Extract the [x, y] coordinate from the center of the cell holding the provided text.  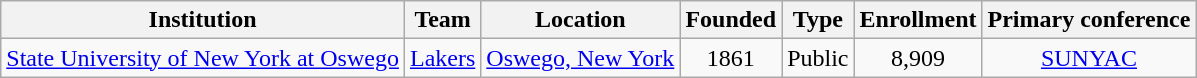
Founded [731, 20]
Team [442, 20]
1861 [731, 58]
Enrollment [918, 20]
State University of New York at Oswego [203, 58]
Primary conference [1089, 20]
8,909 [918, 58]
Public [818, 58]
Oswego, New York [580, 58]
Location [580, 20]
Lakers [442, 58]
SUNYAC [1089, 58]
Type [818, 20]
Institution [203, 20]
